Identify which cell holds the provided text, then report its (X, Y) central coordinate. 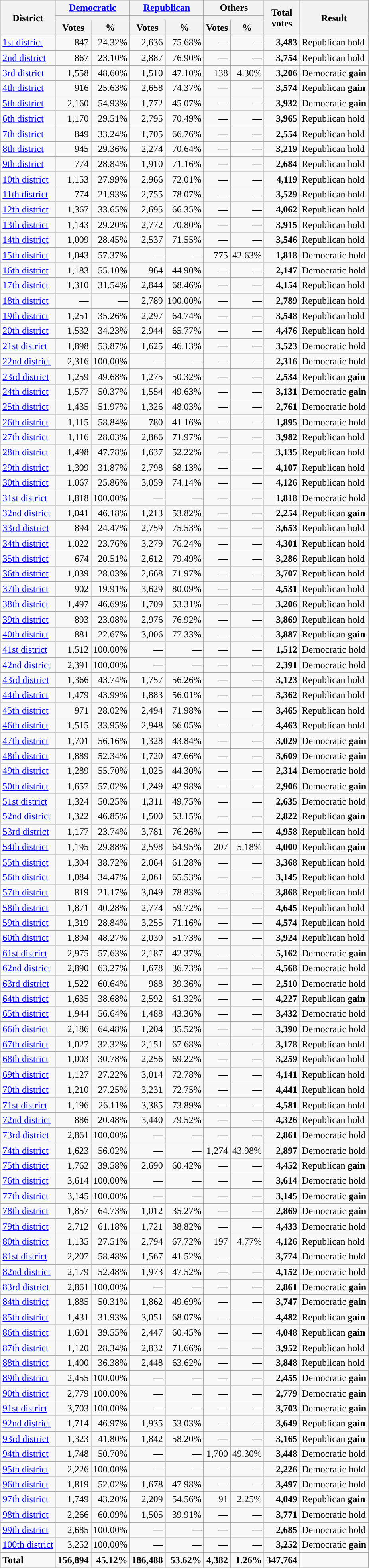
19.91% (110, 589)
23.76% (110, 543)
72nd district (28, 1120)
63.27% (110, 968)
4,531 (282, 589)
27.22% (110, 1074)
48.60% (110, 73)
48.03% (184, 407)
2,266 (73, 1515)
19th district (28, 316)
54.93% (110, 103)
84th district (28, 1302)
3,368 (282, 862)
17th district (28, 285)
Result (334, 18)
Democratic (92, 8)
98th district (28, 1515)
43.84% (184, 741)
2,534 (282, 376)
20.51% (110, 559)
1,625 (147, 346)
27.25% (110, 1090)
1,842 (147, 1439)
21st district (28, 346)
1,772 (147, 103)
1,497 (73, 604)
94th district (28, 1454)
2,887 (147, 58)
3,231 (147, 1090)
2,795 (147, 118)
1,973 (147, 1272)
58th district (28, 908)
2,948 (147, 726)
53rd district (28, 832)
3,465 (282, 710)
50.32% (184, 376)
1,657 (73, 786)
35.27% (184, 1211)
1,720 (147, 756)
52.34% (110, 756)
2,254 (282, 513)
59.72% (184, 908)
881 (73, 634)
52.48% (110, 1272)
186,488 (147, 1560)
2,510 (282, 984)
3,131 (282, 392)
3,059 (147, 483)
1,366 (73, 680)
53.03% (184, 1424)
4,645 (282, 908)
49.30% (247, 1454)
4,000 (282, 847)
39th district (28, 619)
3,774 (282, 1257)
847 (73, 43)
24.32% (110, 43)
1,009 (73, 240)
69.22% (184, 1059)
3,982 (282, 437)
50.31% (110, 1302)
78.07% (184, 195)
49.68% (110, 376)
1,895 (282, 422)
2,447 (147, 1332)
35th district (28, 559)
22.67% (110, 634)
3,483 (282, 43)
31st district (28, 498)
3,965 (282, 118)
1,577 (73, 392)
40th district (28, 634)
87th district (28, 1348)
93rd district (28, 1439)
41.80% (110, 1439)
66th district (28, 1029)
1,210 (73, 1090)
347,764 (282, 1560)
45.12% (110, 1560)
38.82% (184, 1226)
70th district (28, 1090)
3,385 (147, 1105)
23.08% (110, 619)
2,274 (147, 149)
2,061 (147, 877)
4,119 (282, 179)
56.02% (110, 1150)
1,857 (73, 1211)
80.09% (184, 589)
42nd district (28, 665)
3,135 (282, 452)
53.15% (184, 816)
47.78% (110, 452)
61.28% (184, 862)
2,712 (73, 1226)
65th district (28, 1014)
2,794 (147, 1241)
68.07% (184, 1317)
1,249 (147, 786)
4th district (28, 88)
60.09% (110, 1515)
1,714 (73, 1424)
20th district (28, 331)
3,548 (282, 316)
945 (73, 149)
28.34% (110, 1348)
21.93% (110, 195)
49.69% (184, 1302)
8th district (28, 149)
55.10% (110, 270)
72.75% (184, 1090)
67.72% (184, 1241)
60.64% (110, 984)
2,635 (282, 801)
57.63% (110, 953)
70.64% (184, 149)
47.52% (184, 1272)
1,748 (73, 1454)
2,695 (147, 210)
4,301 (282, 543)
1,515 (73, 726)
44th district (28, 695)
2,064 (147, 862)
Totalvotes (282, 18)
34.47% (110, 877)
36th district (28, 574)
23rd district (28, 376)
2,944 (147, 331)
2,761 (282, 407)
71st district (28, 1105)
85th district (28, 1317)
3,279 (147, 543)
36.73% (184, 968)
46.97% (110, 1424)
3,868 (282, 892)
79.52% (184, 1120)
2,554 (282, 134)
3,362 (282, 695)
58.48% (110, 1257)
902 (73, 589)
2,494 (147, 710)
4,382 (217, 1560)
38.68% (110, 999)
24.47% (110, 528)
4,049 (282, 1499)
3,529 (282, 195)
4,062 (282, 210)
964 (147, 270)
41.16% (184, 422)
24th district (28, 392)
1,143 (73, 225)
67.68% (184, 1044)
1.26% (247, 1560)
1,311 (147, 801)
1,623 (73, 1150)
1,323 (73, 1439)
2,890 (73, 968)
46.85% (110, 816)
1,022 (73, 543)
1,309 (73, 468)
79.49% (184, 559)
57.37% (110, 255)
3,497 (282, 1484)
35.26% (110, 316)
43.36% (184, 1014)
1,027 (73, 1044)
1,196 (73, 1105)
916 (73, 88)
3,754 (282, 58)
867 (73, 58)
1,498 (73, 452)
47.98% (184, 1484)
75.68% (184, 43)
1,701 (73, 741)
43.74% (110, 680)
3,707 (282, 574)
70.49% (184, 118)
89th district (28, 1378)
64.73% (110, 1211)
9th district (28, 164)
3,006 (147, 634)
1,274 (217, 1150)
1,898 (73, 346)
52.22% (184, 452)
2,906 (282, 786)
674 (73, 559)
46.13% (184, 346)
2,448 (147, 1363)
1,871 (73, 908)
1,500 (147, 816)
2,869 (282, 1211)
41.52% (184, 1257)
50th district (28, 786)
68th district (28, 1059)
43rd district (28, 680)
49th district (28, 771)
3,255 (147, 923)
1,326 (147, 407)
156,894 (73, 1560)
1,819 (73, 1484)
52nd district (28, 816)
1,304 (73, 862)
2,636 (147, 43)
1,116 (73, 437)
13th district (28, 225)
1,431 (73, 1317)
33.24% (110, 134)
District (28, 18)
65.77% (184, 331)
1,435 (73, 407)
45th district (28, 710)
73rd district (28, 1135)
3,051 (147, 1317)
1,757 (147, 680)
2,147 (282, 270)
14th district (28, 240)
3,049 (147, 892)
1,705 (147, 134)
4,154 (282, 285)
29.36% (110, 149)
894 (73, 528)
44.90% (184, 270)
78th district (28, 1211)
55.70% (110, 771)
92nd district (28, 1424)
1,135 (73, 1241)
2,975 (73, 953)
819 (73, 892)
1,935 (147, 1424)
39.36% (184, 984)
1,505 (147, 1515)
1,400 (73, 1363)
63.62% (184, 1363)
2,866 (147, 437)
27th district (28, 437)
2,598 (147, 847)
1,204 (147, 1029)
3,448 (282, 1454)
47.66% (184, 756)
39.91% (184, 1515)
82nd district (28, 1272)
60.45% (184, 1332)
34.23% (110, 331)
4,152 (282, 1272)
34th district (28, 543)
50.25% (110, 801)
2,668 (147, 574)
4,476 (282, 331)
25th district (28, 407)
2.25% (247, 1499)
15th district (28, 255)
2,759 (147, 528)
47th district (28, 741)
59th district (28, 923)
1,310 (73, 285)
77th district (28, 1196)
1,003 (73, 1059)
3,932 (282, 103)
65.53% (184, 877)
4,568 (282, 968)
50.37% (110, 392)
3,747 (282, 1302)
1,554 (147, 392)
38th district (28, 604)
58.84% (110, 422)
3,915 (282, 225)
61st district (28, 953)
56.01% (184, 695)
52.02% (110, 1484)
1,635 (73, 999)
2,297 (147, 316)
66.05% (184, 726)
62nd district (28, 968)
39.58% (110, 1166)
40.28% (110, 908)
64.95% (184, 847)
1,251 (73, 316)
43.98% (247, 1150)
5th district (28, 103)
1,749 (73, 1499)
39.55% (110, 1332)
56th district (28, 877)
29th district (28, 468)
3,286 (282, 559)
1,025 (147, 771)
1,762 (73, 1166)
988 (147, 984)
16th district (28, 270)
1,700 (217, 1454)
2,690 (147, 1166)
2,684 (282, 164)
67th district (28, 1044)
3,123 (282, 680)
4,107 (282, 468)
56.26% (184, 680)
64.48% (110, 1029)
4,574 (282, 923)
2,256 (147, 1059)
3,440 (147, 1120)
3,029 (282, 741)
66.76% (184, 134)
64.74% (184, 316)
57.02% (110, 786)
42.98% (184, 786)
96th district (28, 1484)
36.38% (110, 1363)
88th district (28, 1363)
28th district (28, 452)
26.11% (110, 1105)
2,179 (73, 1272)
3,952 (282, 1348)
53.31% (184, 604)
42.63% (247, 255)
1,709 (147, 604)
47.10% (184, 73)
3,869 (282, 619)
30th district (28, 483)
56.64% (110, 1014)
2,755 (147, 195)
58.20% (184, 1439)
1,067 (73, 483)
3,781 (147, 832)
56.16% (110, 741)
3,390 (282, 1029)
971 (73, 710)
71.55% (184, 240)
81st district (28, 1257)
Republican (167, 8)
77.33% (184, 634)
60th district (28, 938)
4.30% (247, 73)
1,522 (73, 984)
25.86% (110, 483)
30.78% (110, 1059)
4,441 (282, 1090)
4,958 (282, 832)
32.32% (110, 1044)
31.87% (110, 468)
33.65% (110, 210)
66.35% (184, 210)
2nd district (28, 58)
3,609 (282, 756)
23.74% (110, 832)
3,219 (282, 149)
25.63% (110, 88)
2,822 (282, 816)
78.83% (184, 892)
1,885 (73, 1302)
46th district (28, 726)
2,832 (147, 1348)
3,649 (282, 1424)
1,883 (147, 695)
2,772 (147, 225)
75.53% (184, 528)
2,966 (147, 179)
37th district (28, 589)
1,889 (73, 756)
1,183 (73, 270)
2,151 (147, 1044)
20.48% (110, 1120)
2,209 (147, 1499)
886 (73, 1120)
1,558 (73, 73)
73.89% (184, 1105)
29.51% (110, 118)
3,887 (282, 634)
3,259 (282, 1059)
3,924 (282, 938)
1,289 (73, 771)
2,314 (282, 771)
53.62% (184, 1560)
2,592 (147, 999)
97th district (28, 1499)
4,463 (282, 726)
1,894 (73, 938)
45.07% (184, 103)
3,178 (282, 1044)
3,629 (147, 589)
1,170 (73, 118)
1,532 (73, 331)
1,043 (73, 255)
43.20% (110, 1499)
3,546 (282, 240)
72.78% (184, 1074)
51.97% (110, 407)
95th district (28, 1469)
49.75% (184, 801)
1st district (28, 43)
31.93% (110, 1317)
5,162 (282, 953)
48th district (28, 756)
849 (73, 134)
197 (217, 1241)
79th district (28, 1226)
42.37% (184, 953)
28.45% (110, 240)
1,195 (73, 847)
90th district (28, 1393)
21.17% (110, 892)
74.14% (184, 483)
69th district (28, 1074)
27.51% (110, 1241)
775 (217, 255)
1,637 (147, 452)
1,322 (73, 816)
3,523 (282, 346)
60.42% (184, 1166)
4,227 (282, 999)
1,721 (147, 1226)
83rd district (28, 1287)
68.13% (184, 468)
4,433 (282, 1226)
31.54% (110, 285)
1,275 (147, 376)
70.80% (184, 225)
1,324 (73, 801)
2,798 (147, 468)
3,165 (282, 1439)
61.32% (184, 999)
38.72% (110, 862)
49.63% (184, 392)
29.88% (110, 847)
4,048 (282, 1332)
Total (28, 1560)
3,848 (282, 1363)
46.69% (110, 604)
2,160 (73, 103)
57th district (28, 892)
27.99% (110, 179)
43.99% (110, 695)
1,479 (73, 695)
75th district (28, 1166)
3,014 (147, 1074)
76.24% (184, 543)
48.27% (110, 938)
Others (234, 8)
1,862 (147, 1302)
61.18% (110, 1226)
2,187 (147, 953)
4,326 (282, 1120)
4.77% (247, 1241)
53.82% (184, 513)
2,612 (147, 559)
207 (217, 847)
2,030 (147, 938)
1,944 (73, 1014)
2,844 (147, 285)
1,488 (147, 1014)
68.46% (184, 285)
22nd district (28, 361)
51st district (28, 801)
1,041 (73, 513)
91st district (28, 1409)
6th district (28, 118)
50.70% (110, 1454)
1,601 (73, 1332)
10th district (28, 179)
76.90% (184, 58)
4,581 (282, 1105)
100th district (28, 1545)
12th district (28, 210)
71.66% (184, 1348)
1,213 (147, 513)
53.87% (110, 346)
11th district (28, 195)
76.26% (184, 832)
4,482 (282, 1317)
2,207 (73, 1257)
32nd district (28, 513)
3,771 (282, 1515)
1,153 (73, 179)
1,039 (73, 574)
1,177 (73, 832)
3,653 (282, 528)
3,574 (282, 88)
1,115 (73, 422)
2,186 (73, 1029)
33rd district (28, 528)
3rd district (28, 73)
1,567 (147, 1257)
1,120 (73, 1348)
4,141 (282, 1074)
2,537 (147, 240)
5.18% (247, 847)
76.92% (184, 619)
99th district (28, 1530)
26th district (28, 422)
1,328 (147, 741)
54th district (28, 847)
2,976 (147, 619)
72.01% (184, 179)
1,910 (147, 164)
80th district (28, 1241)
1,127 (73, 1074)
28.02% (110, 710)
2,658 (147, 88)
74th district (28, 1150)
29.20% (110, 225)
780 (147, 422)
46.18% (110, 513)
35.52% (184, 1029)
41st district (28, 649)
138 (217, 73)
44.30% (184, 771)
1,012 (147, 1211)
54.56% (184, 1499)
18th district (28, 301)
1,084 (73, 877)
4,452 (282, 1166)
893 (73, 619)
63rd district (28, 984)
76th district (28, 1181)
2,774 (147, 908)
64th district (28, 999)
71.98% (184, 710)
23.10% (110, 58)
1,510 (147, 73)
91 (217, 1499)
55th district (28, 862)
1,367 (73, 210)
3,432 (282, 1014)
1,259 (73, 376)
1,319 (73, 923)
86th district (28, 1332)
33.95% (110, 726)
51.73% (184, 938)
7th district (28, 134)
2,897 (282, 1150)
74.37% (184, 88)
